Extract the [X, Y] coordinate from the center of the cell holding the provided text.  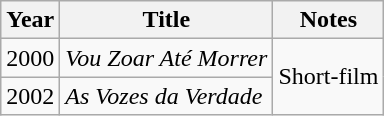
2000 [30, 58]
Vou Zoar Até Morrer [166, 58]
Notes [328, 20]
As Vozes da Verdade [166, 96]
Year [30, 20]
2002 [30, 96]
Title [166, 20]
Short-film [328, 77]
